Return the [x, y] coordinate for the center point of the cell that contains the specified text.  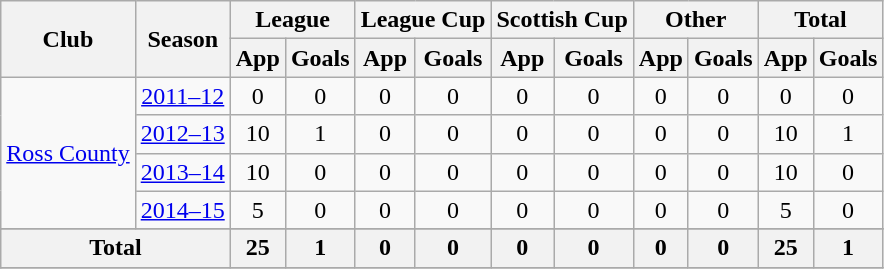
2014–15 [182, 210]
2012–13 [182, 134]
2013–14 [182, 172]
2011–12 [182, 96]
League [292, 20]
League Cup [423, 20]
Other [696, 20]
Club [68, 39]
Scottish Cup [562, 20]
Season [182, 39]
Ross County [68, 153]
